Detect which cell encompasses the target text, then output its (x, y) center coordinate. 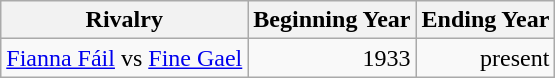
1933 (332, 58)
Fianna Fáil vs Fine Gael (124, 58)
Ending Year (486, 20)
Beginning Year (332, 20)
present (486, 58)
Rivalry (124, 20)
